Find where the given text appears and provide that cell's center as (X, Y) coordinate. 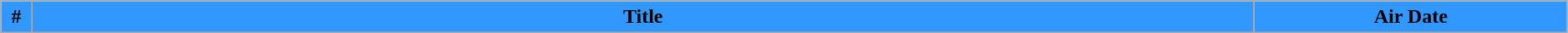
# (17, 17)
Air Date (1410, 17)
Title (643, 17)
